Locate the cell with the specified text and output its (X, Y) center coordinate. 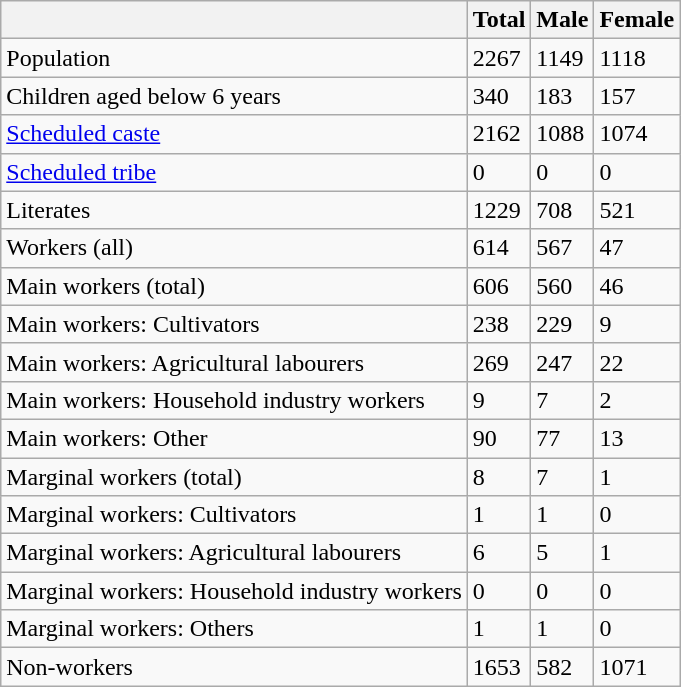
2267 (499, 58)
269 (499, 362)
Scheduled tribe (234, 172)
Female (637, 20)
5 (562, 553)
90 (499, 438)
708 (562, 210)
Children aged below 6 years (234, 96)
Male (562, 20)
Workers (all) (234, 248)
521 (637, 210)
1071 (637, 667)
77 (562, 438)
Literates (234, 210)
Marginal workers: Others (234, 629)
2162 (499, 134)
1088 (562, 134)
Total (499, 20)
Main workers (total) (234, 286)
8 (499, 477)
340 (499, 96)
47 (637, 248)
Main workers: Agricultural labourers (234, 362)
1653 (499, 667)
Main workers: Other (234, 438)
Population (234, 58)
13 (637, 438)
582 (562, 667)
Marginal workers: Cultivators (234, 515)
Scheduled caste (234, 134)
606 (499, 286)
238 (499, 324)
614 (499, 248)
2 (637, 400)
1229 (499, 210)
Marginal workers: Household industry workers (234, 591)
157 (637, 96)
1118 (637, 58)
22 (637, 362)
Main workers: Household industry workers (234, 400)
6 (499, 553)
560 (562, 286)
247 (562, 362)
Marginal workers (total) (234, 477)
229 (562, 324)
Marginal workers: Agricultural labourers (234, 553)
Non-workers (234, 667)
46 (637, 286)
Main workers: Cultivators (234, 324)
567 (562, 248)
1149 (562, 58)
183 (562, 96)
1074 (637, 134)
